Detect which cell encompasses the target text, then output its [X, Y] center coordinate. 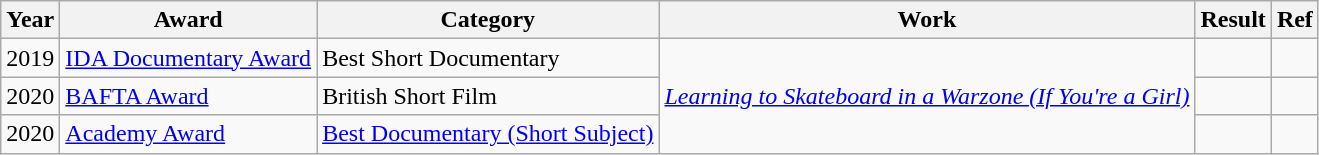
Award [188, 20]
British Short Film [488, 96]
Learning to Skateboard in a Warzone (If You're a Girl) [927, 96]
Work [927, 20]
Best Short Documentary [488, 58]
2019 [30, 58]
Ref [1294, 20]
Year [30, 20]
Best Documentary (Short Subject) [488, 134]
Category [488, 20]
BAFTA Award [188, 96]
Result [1233, 20]
Academy Award [188, 134]
IDA Documentary Award [188, 58]
